Output the [x, y] coordinate of the center of the cell containing the given text.  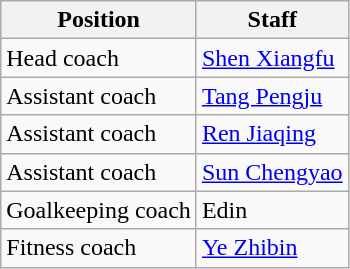
Ren Jiaqing [272, 134]
Sun Chengyao [272, 172]
Edin [272, 210]
Fitness coach [99, 248]
Staff [272, 20]
Head coach [99, 58]
Tang Pengju [272, 96]
Shen Xiangfu [272, 58]
Goalkeeping coach [99, 210]
Ye Zhibin [272, 248]
Position [99, 20]
